Capture the cell that displays the provided text and extract its (x, y) central coordinate. 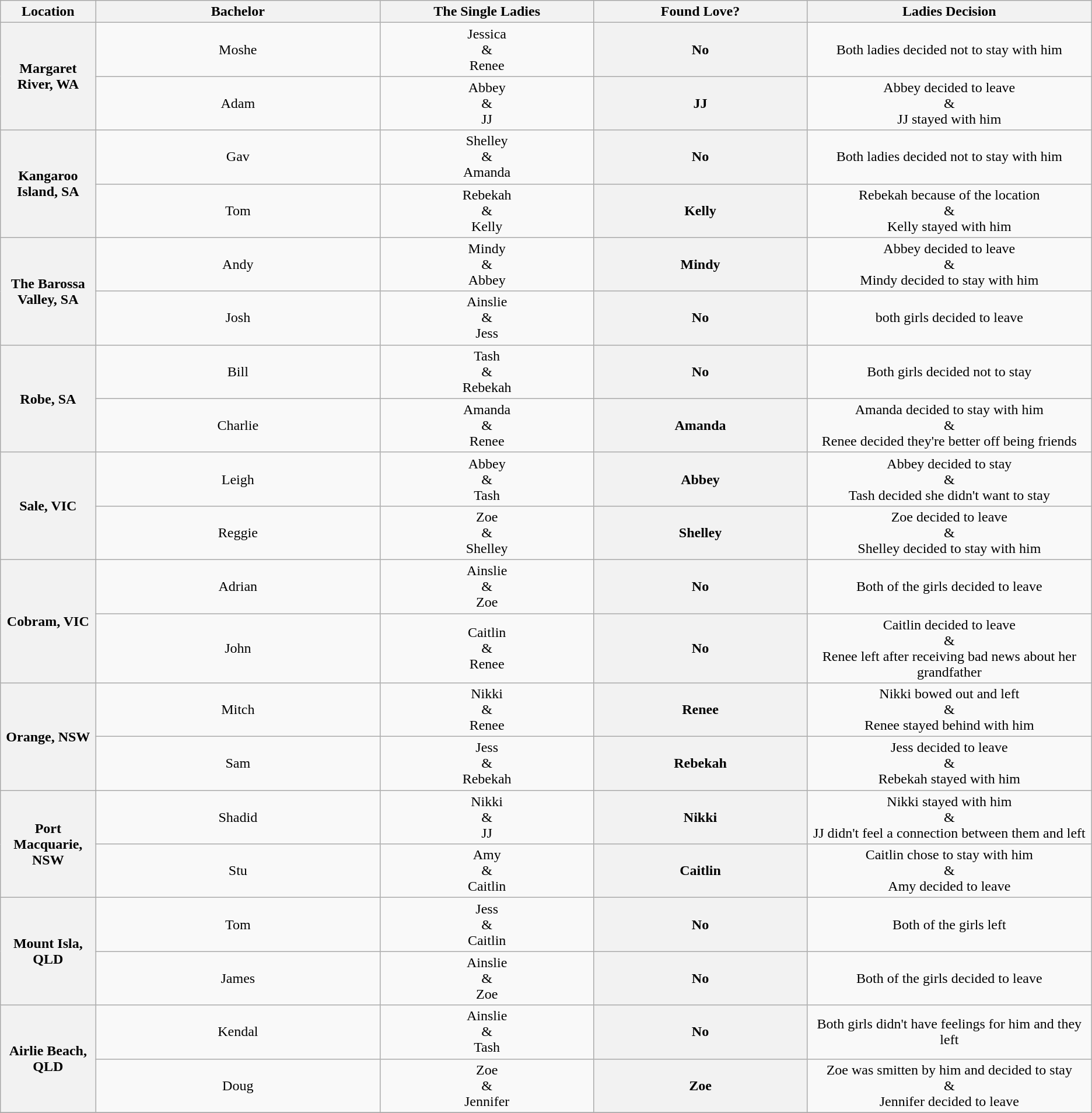
Rebekah (701, 764)
Kangaroo Island, SA (48, 184)
Abbey decided to leave&Mindy decided to stay with him (949, 264)
Zoe was smitten by him and decided to stay&Jennifer decided to leave (949, 1086)
Nikki bowed out and left&Renee stayed behind with him (949, 710)
Reggie (238, 533)
Abbey (701, 479)
Port Macquarie, NSW (48, 844)
Jess&Rebekah (487, 764)
Found Love? (701, 12)
Gav (238, 157)
Stu (238, 871)
Kendal (238, 1032)
Zoe (701, 1086)
Nikki (701, 817)
Amy&Caitlin (487, 871)
Bill (238, 372)
Ainslie&Tash (487, 1032)
John (238, 649)
Zoe decided to leave&Shelley decided to stay with him (949, 533)
James (238, 978)
Charlie (238, 425)
Rebekah&Kelly (487, 211)
Cobram, VIC (48, 621)
Josh (238, 318)
Moshe (238, 50)
both girls decided to leave (949, 318)
Abbey&Tash (487, 479)
Caitlin chose to stay with him&Amy decided to leave (949, 871)
Jessica&Renee (487, 50)
Shadid (238, 817)
Orange, NSW (48, 737)
Zoe&Shelley (487, 533)
Amanda (701, 425)
Amanda&Renee (487, 425)
Abbey decided to stay&Tash decided she didn't want to stay (949, 479)
JJ (701, 103)
Both of the girls left (949, 925)
Mindy&Abbey (487, 264)
Kelly (701, 211)
Sale, VIC (48, 506)
Mindy (701, 264)
Rebekah because of the location&Kelly stayed with him (949, 211)
Ladies Decision (949, 12)
Mitch (238, 710)
Nikki stayed with him&JJ didn't feel a connection between them and left (949, 817)
Nikki&Renee (487, 710)
Bachelor (238, 12)
Abbey&JJ (487, 103)
Both girls decided not to stay (949, 372)
Robe, SA (48, 398)
Renee (701, 710)
Tash&Rebekah (487, 372)
Shelley&Amanda (487, 157)
Airlie Beach, QLD (48, 1059)
Shelley (701, 533)
Both girls didn't have feelings for him and they left (949, 1032)
Caitlin (701, 871)
Location (48, 12)
The Barossa Valley, SA (48, 291)
Adrian (238, 586)
Leigh (238, 479)
Caitlin&Renee (487, 649)
Doug (238, 1086)
The Single Ladies (487, 12)
Abbey decided to leave&JJ stayed with him (949, 103)
Sam (238, 764)
Jess decided to leave&Rebekah stayed with him (949, 764)
Andy (238, 264)
Caitlin decided to leave&Renee left after receiving bad news about her grandfather (949, 649)
Ainslie&Jess (487, 318)
Zoe&Jennifer (487, 1086)
Jess&Caitlin (487, 925)
Margaret River, WA (48, 76)
Mount Isla, QLD (48, 951)
Amanda decided to stay with him&Renee decided they're better off being friends (949, 425)
Adam (238, 103)
Nikki&JJ (487, 817)
